From the cell containing the given text, extract its center point as (x, y) coordinate. 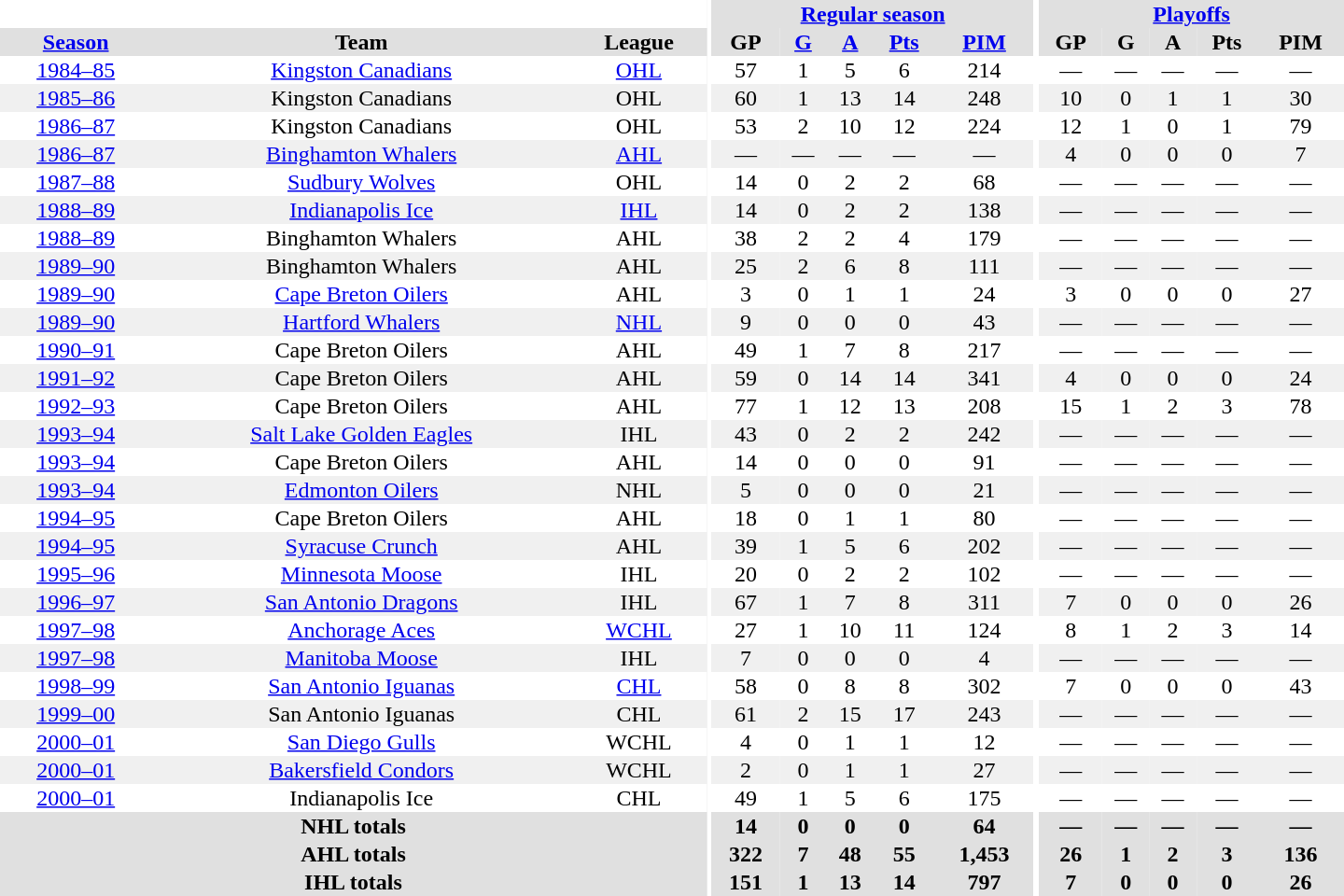
341 (984, 378)
38 (747, 238)
311 (984, 602)
138 (984, 210)
Playoffs (1191, 14)
202 (984, 546)
1999–00 (76, 714)
25 (747, 266)
Manitoba Moose (361, 658)
League (638, 42)
214 (984, 70)
18 (747, 518)
39 (747, 546)
302 (984, 686)
77 (747, 406)
217 (984, 350)
61 (747, 714)
55 (903, 854)
AHL totals (353, 854)
80 (984, 518)
30 (1301, 98)
136 (1301, 854)
67 (747, 602)
Minnesota Moose (361, 574)
Season (76, 42)
53 (747, 126)
Bakersfield Condors (361, 770)
243 (984, 714)
Salt Lake Golden Eagles (361, 434)
48 (850, 854)
60 (747, 98)
68 (984, 182)
Team (361, 42)
91 (984, 462)
21 (984, 490)
1995–96 (76, 574)
224 (984, 126)
151 (747, 882)
11 (903, 630)
1990–91 (76, 350)
Hartford Whalers (361, 322)
102 (984, 574)
79 (1301, 126)
San Antonio Dragons (361, 602)
57 (747, 70)
1998–99 (76, 686)
797 (984, 882)
1996–97 (76, 602)
175 (984, 798)
59 (747, 378)
322 (747, 854)
242 (984, 434)
111 (984, 266)
64 (984, 826)
58 (747, 686)
78 (1301, 406)
Sudbury Wolves (361, 182)
179 (984, 238)
1992–93 (76, 406)
248 (984, 98)
Anchorage Aces (361, 630)
1987–88 (76, 182)
1985–86 (76, 98)
124 (984, 630)
17 (903, 714)
Regular season (874, 14)
1,453 (984, 854)
IHL totals (353, 882)
208 (984, 406)
1991–92 (76, 378)
San Diego Gulls (361, 742)
Syracuse Crunch (361, 546)
NHL totals (353, 826)
Edmonton Oilers (361, 490)
9 (747, 322)
20 (747, 574)
1984–85 (76, 70)
